Find where the given text appears and provide that cell's center as [X, Y] coordinate. 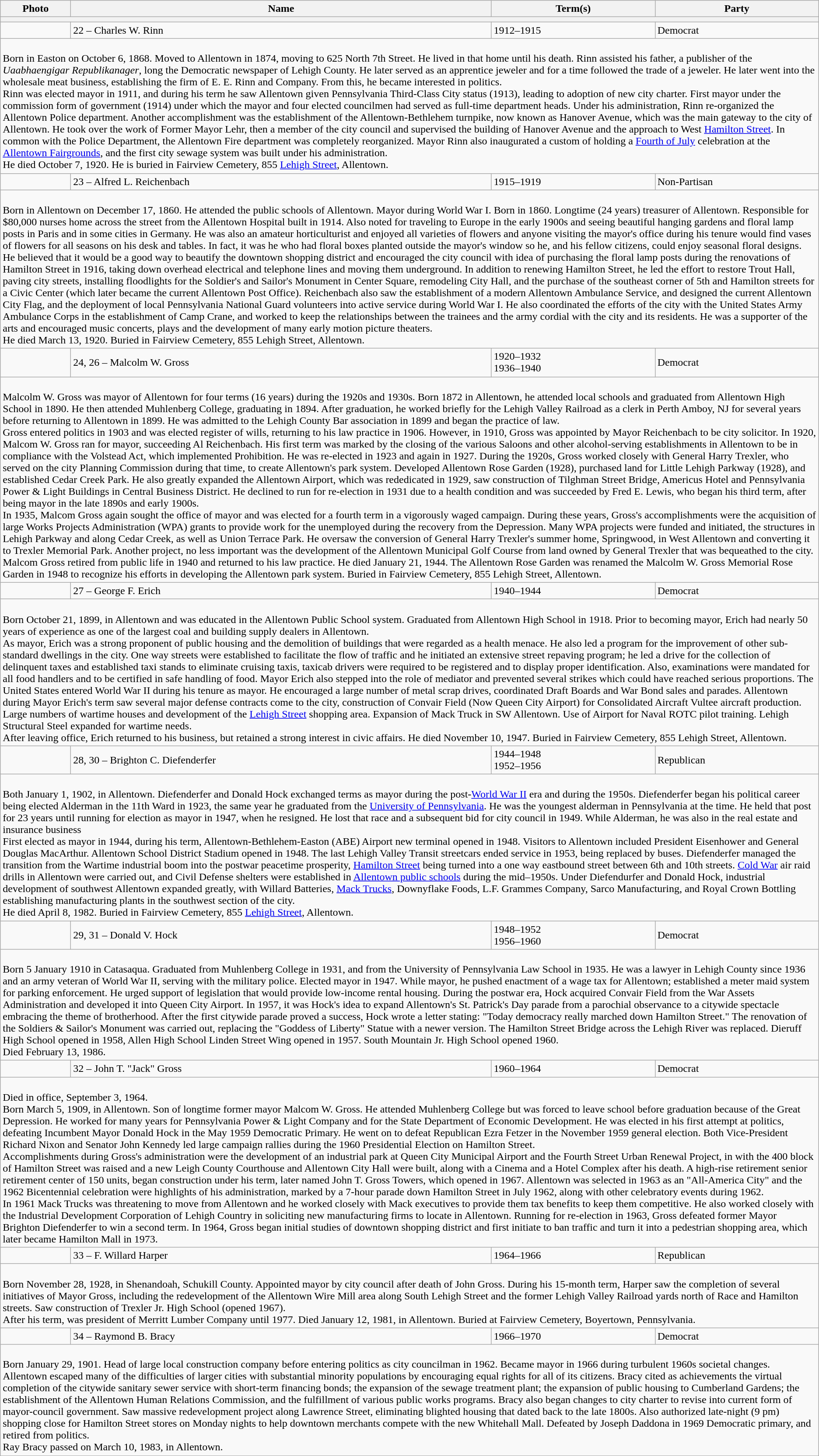
34 – Raymond B. Bracy [281, 1336]
1912–1915 [573, 30]
23 – Alfred L. Reichenbach [281, 182]
Name [281, 9]
Non-Partisan [737, 182]
1960–1964 [573, 1069]
24, 26 – Malcolm W. Gross [281, 362]
1948–19521956–1960 [573, 934]
1944–19481952–1956 [573, 759]
1920–19321936–1940 [573, 362]
1940–1944 [573, 591]
Party [737, 9]
29, 31 – Donald V. Hock [281, 934]
1915–1919 [573, 182]
22 – Charles W. Rinn [281, 30]
Term(s) [573, 9]
27 – George F. Erich [281, 591]
32 – John T. "Jack" Gross [281, 1069]
Photo [36, 9]
1966–1970 [573, 1336]
1964–1966 [573, 1256]
28, 30 – Brighton C. Diefenderfer [281, 759]
33 – F. Willard Harper [281, 1256]
